Output the (x, y) coordinate of the center of the cell containing the given text.  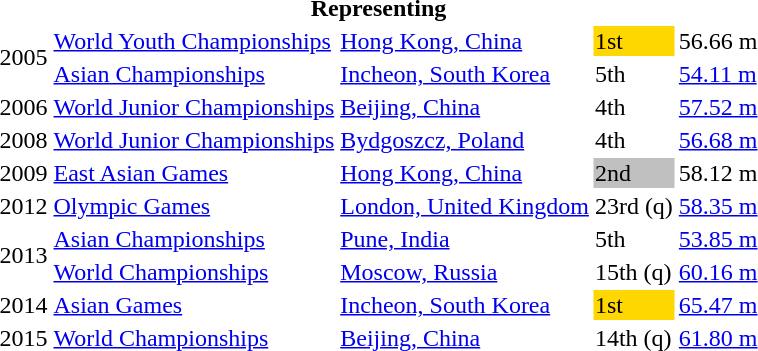
East Asian Games (194, 173)
Asian Games (194, 305)
World Championships (194, 272)
Bydgoszcz, Poland (465, 140)
London, United Kingdom (465, 206)
World Youth Championships (194, 41)
23rd (q) (634, 206)
15th (q) (634, 272)
Beijing, China (465, 107)
2nd (634, 173)
Olympic Games (194, 206)
Moscow, Russia (465, 272)
Pune, India (465, 239)
